Find where the given text appears and provide that cell's center as (x, y) coordinate. 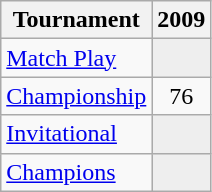
Match Play (76, 58)
Invitational (76, 134)
Tournament (76, 20)
Championship (76, 96)
2009 (182, 20)
76 (182, 96)
Champions (76, 172)
